Extract the [X, Y] coordinate from the center of the cell holding the provided text.  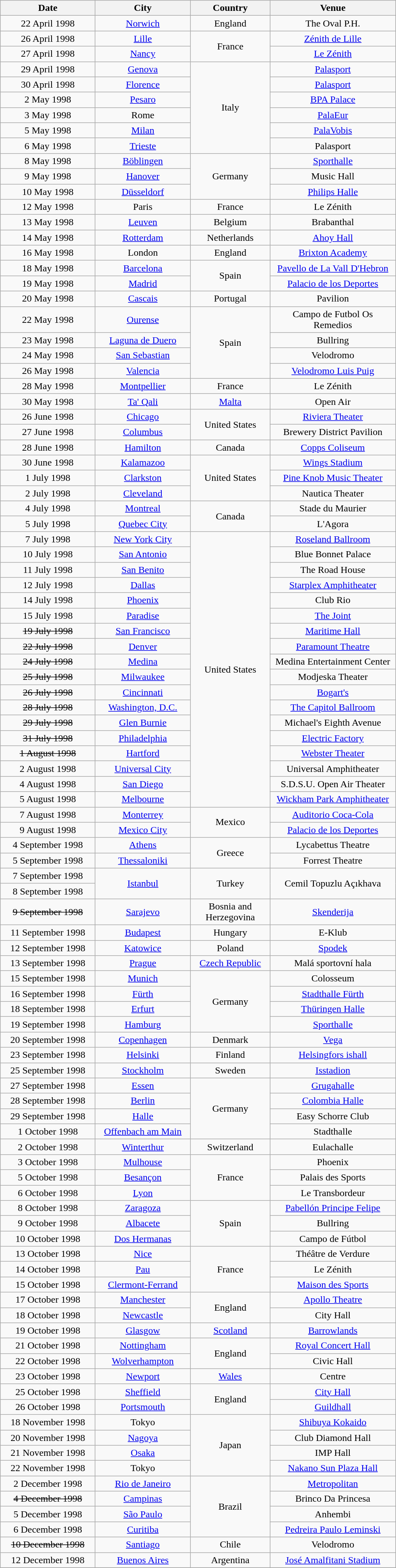
Switzerland [230, 1147]
Pavello de La Vall D'Hebron [332, 268]
19 September 1998 [48, 1024]
Club Rio [332, 600]
Centre [332, 1376]
9 May 1998 [48, 176]
Campo de Fútbol [332, 1239]
22 October 1998 [48, 1361]
2 December 1998 [48, 1484]
Prague [143, 963]
Norwich [143, 23]
Malta [230, 401]
Modjeska Theater [332, 677]
Spodek [332, 948]
PalaEur [332, 115]
Rio de Janeiro [143, 1484]
Nancy [143, 54]
Sarajevo [143, 912]
Le Transbordeur [332, 1193]
Riviera Theater [332, 417]
Shibuya Kokaido [332, 1422]
Mulhouse [143, 1162]
São Paulo [143, 1514]
Sweden [230, 1070]
18 November 1998 [48, 1422]
2 May 1998 [48, 100]
17 October 1998 [48, 1300]
Munich [143, 979]
1 August 1998 [48, 753]
The Road House [332, 570]
Portsmouth [143, 1407]
14 October 1998 [48, 1269]
13 September 1998 [48, 963]
10 December 1998 [48, 1545]
Newport [143, 1376]
Wickham Park Amphitheater [332, 799]
14 May 1998 [48, 238]
Cleveland [143, 493]
Auditorio Coca-Cola [332, 815]
Manchester [143, 1300]
Lyon [143, 1193]
PalaVobis [332, 130]
Isstadion [332, 1070]
12 September 1998 [48, 948]
San Antonio [143, 554]
Apollo Theatre [332, 1300]
Finland [230, 1055]
Pabellón Principe Felipe [332, 1208]
27 April 1998 [48, 54]
Santiago [143, 1545]
Dos Hermanas [143, 1239]
28 July 1998 [48, 708]
Albacete [143, 1223]
Brixton Academy [332, 253]
Medina Entertainment Center [332, 661]
15 October 1998 [48, 1285]
Turkey [230, 883]
Glen Burnie [143, 723]
Brabanthal [332, 222]
Pau [143, 1269]
Italy [230, 107]
Brewery District Pavilion [332, 432]
14 July 1998 [48, 600]
Wales [230, 1376]
City [143, 8]
Maritime Hall [332, 631]
Berlin [143, 1101]
28 June 1998 [48, 447]
Halle [143, 1116]
Blue Bonnet Palace [332, 554]
9 August 1998 [48, 830]
7 September 1998 [48, 876]
16 September 1998 [48, 994]
Barcelona [143, 268]
29 September 1998 [48, 1116]
26 April 1998 [48, 39]
Katowice [143, 948]
Düsseldorf [143, 192]
27 September 1998 [48, 1086]
Washington, D.C. [143, 708]
Netherlands [230, 238]
2 October 1998 [48, 1147]
7 August 1998 [48, 815]
5 July 1998 [48, 524]
Hamilton [143, 447]
Ta' Qali [143, 401]
3 May 1998 [48, 115]
BPA Palace [332, 100]
Helsinki [143, 1055]
11 September 1998 [48, 932]
26 July 1998 [48, 692]
Cemil Topuzlu Açıkhava [332, 883]
4 September 1998 [48, 845]
Ahoy Hall [332, 238]
L'Agora [332, 524]
Webster Theater [332, 753]
Hanover [143, 176]
5 August 1998 [48, 799]
24 May 1998 [48, 355]
The Oval P.H. [332, 23]
Pesaro [143, 100]
Bosnia and Herzegovina [230, 912]
Philips Halle [332, 192]
Cincinnati [143, 692]
Colombia Halle [332, 1101]
Lille [143, 39]
29 April 1998 [48, 69]
22 November 1998 [48, 1468]
New York City [143, 539]
5 December 1998 [48, 1514]
Electric Factory [332, 738]
23 October 1998 [48, 1376]
28 May 1998 [48, 386]
25 September 1998 [48, 1070]
18 May 1998 [48, 268]
9 September 1998 [48, 912]
Bogart's [332, 692]
1 July 1998 [48, 478]
20 May 1998 [48, 299]
5 September 1998 [48, 860]
15 September 1998 [48, 979]
Laguna de Duero [143, 340]
Malá sportovní hala [332, 963]
26 May 1998 [48, 371]
Clarkston [143, 478]
Wolverhampton [143, 1361]
Nottingham [143, 1346]
Velodromo Luis Puig [332, 371]
Stockholm [143, 1070]
Denmark [230, 1040]
4 August 1998 [48, 784]
Nice [143, 1254]
30 June 1998 [48, 463]
Medina [143, 661]
Buenos Aires [143, 1560]
Thessaloniki [143, 860]
San Diego [143, 784]
Grugahalle [332, 1086]
Campinas [143, 1499]
2 August 1998 [48, 769]
Belgium [230, 222]
IMP Hall [332, 1453]
San Francisco [143, 631]
Leuven [143, 222]
Osaka [143, 1453]
London [143, 253]
Barrowlands [332, 1330]
Colosseum [332, 979]
30 April 1998 [48, 84]
29 July 1998 [48, 723]
12 July 1998 [48, 585]
Metropolitan [332, 1484]
Rome [143, 115]
31 July 1998 [48, 738]
9 October 1998 [48, 1223]
Offenbach am Main [143, 1131]
Guildhall [332, 1407]
26 June 1998 [48, 417]
Ourense [143, 319]
The Capitol Ballroom [332, 708]
Club Diamond Hall [332, 1437]
Madrid [143, 283]
5 May 1998 [48, 130]
San Sebastian [143, 355]
Copps Coliseum [332, 447]
Universal Amphitheater [332, 769]
Nautica Theater [332, 493]
Genova [143, 69]
Philadelphia [143, 738]
Brinco Da Princesa [332, 1499]
Cascais [143, 299]
2 July 1998 [48, 493]
23 September 1998 [48, 1055]
21 November 1998 [48, 1453]
Forrest Theatre [332, 860]
Mexico City [143, 830]
Théâtre de Verdure [332, 1254]
San Benito [143, 570]
6 May 1998 [48, 146]
Milwaukee [143, 677]
Monterrey [143, 815]
12 December 1998 [48, 1560]
21 October 1998 [48, 1346]
Date [48, 8]
Royal Concert Hall [332, 1346]
Sheffield [143, 1391]
19 July 1998 [48, 631]
16 May 1998 [48, 253]
Universal City [143, 769]
19 May 1998 [48, 283]
Rotterdam [143, 238]
Palais des Sports [332, 1177]
Zaragoza [143, 1208]
10 October 1998 [48, 1239]
8 May 1998 [48, 161]
Anhembi [332, 1514]
4 July 1998 [48, 509]
3 October 1998 [48, 1162]
19 October 1998 [48, 1330]
1 October 1998 [48, 1131]
Easy Schorre Club [332, 1116]
20 September 1998 [48, 1040]
Chicago [143, 417]
12 May 1998 [48, 207]
Nagoya [143, 1437]
Open Air [332, 401]
11 July 1998 [48, 570]
18 October 1998 [48, 1315]
E-Klub [332, 932]
Skenderija [332, 912]
Hamburg [143, 1024]
Florence [143, 84]
Paramount Theatre [332, 646]
Stadthalle [332, 1131]
Winterthur [143, 1147]
Montpellier [143, 386]
22 May 1998 [48, 319]
4 December 1998 [48, 1499]
Newcastle [143, 1315]
Columbus [143, 432]
Pedreira Paulo Leminski [332, 1529]
5 October 1998 [48, 1177]
Japan [230, 1445]
Portugal [230, 299]
Hartford [143, 753]
Starplex Amphitheater [332, 585]
Lycabettus Theatre [332, 845]
7 July 1998 [48, 539]
Campo de Futbol Os Remedios [332, 319]
26 October 1998 [48, 1407]
Böblingen [143, 161]
15 July 1998 [48, 616]
10 May 1998 [48, 192]
Roseland Ballroom [332, 539]
28 September 1998 [48, 1101]
Poland [230, 948]
23 May 1998 [48, 340]
Country [230, 8]
18 September 1998 [48, 1009]
6 October 1998 [48, 1193]
Helsingfors ishall [332, 1055]
Mexico [230, 822]
Curitiba [143, 1529]
Music Hall [332, 176]
Pavilion [332, 299]
Athens [143, 845]
Essen [143, 1086]
Istanbul [143, 883]
Melbourne [143, 799]
Brazil [230, 1506]
6 December 1998 [48, 1529]
José Amalfitani Stadium [332, 1560]
Montreal [143, 509]
Clermont-Ferrand [143, 1285]
Venue [332, 8]
Glasgow [143, 1330]
Thüringen Halle [332, 1009]
Vega [332, 1040]
24 July 1998 [48, 661]
25 October 1998 [48, 1391]
Pine Knob Music Theater [332, 478]
8 October 1998 [48, 1208]
8 September 1998 [48, 891]
Argentina [230, 1560]
Copenhagen [143, 1040]
Paris [143, 207]
Paradise [143, 616]
Chile [230, 1545]
Scotland [230, 1330]
Trieste [143, 146]
Maison des Sports [332, 1285]
27 June 1998 [48, 432]
25 July 1998 [48, 677]
13 October 1998 [48, 1254]
Zénith de Lille [332, 39]
Stadthalle Fürth [332, 994]
Quebec City [143, 524]
Civic Hall [332, 1361]
10 July 1998 [48, 554]
Hungary [230, 932]
Budapest [143, 932]
Stade du Maurier [332, 509]
Milan [143, 130]
The Joint [332, 616]
Besançon [143, 1177]
Nakano Sun Plaza Hall [332, 1468]
S.D.S.U. Open Air Theater [332, 784]
Eulachalle [332, 1147]
Fürth [143, 994]
13 May 1998 [48, 222]
Michael's Eighth Avenue [332, 723]
Dallas [143, 585]
22 April 1998 [48, 23]
20 November 1998 [48, 1437]
30 May 1998 [48, 401]
Kalamazoo [143, 463]
Czech Republic [230, 963]
Wings Stadium [332, 463]
22 July 1998 [48, 646]
Greece [230, 853]
Valencia [143, 371]
Erfurt [143, 1009]
Denver [143, 646]
